Return (x, y) of the center of cell containing provided text 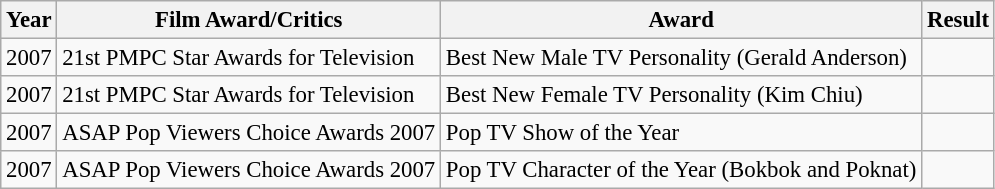
Pop TV Character of the Year (Bokbok and Poknat) (682, 170)
Result (958, 20)
Award (682, 20)
Best New Female TV Personality (Kim Chiu) (682, 95)
Year (29, 20)
Film Award/Critics (249, 20)
Best New Male TV Personality (Gerald Anderson) (682, 58)
Pop TV Show of the Year (682, 133)
